Return (x, y) of the center of cell containing provided text 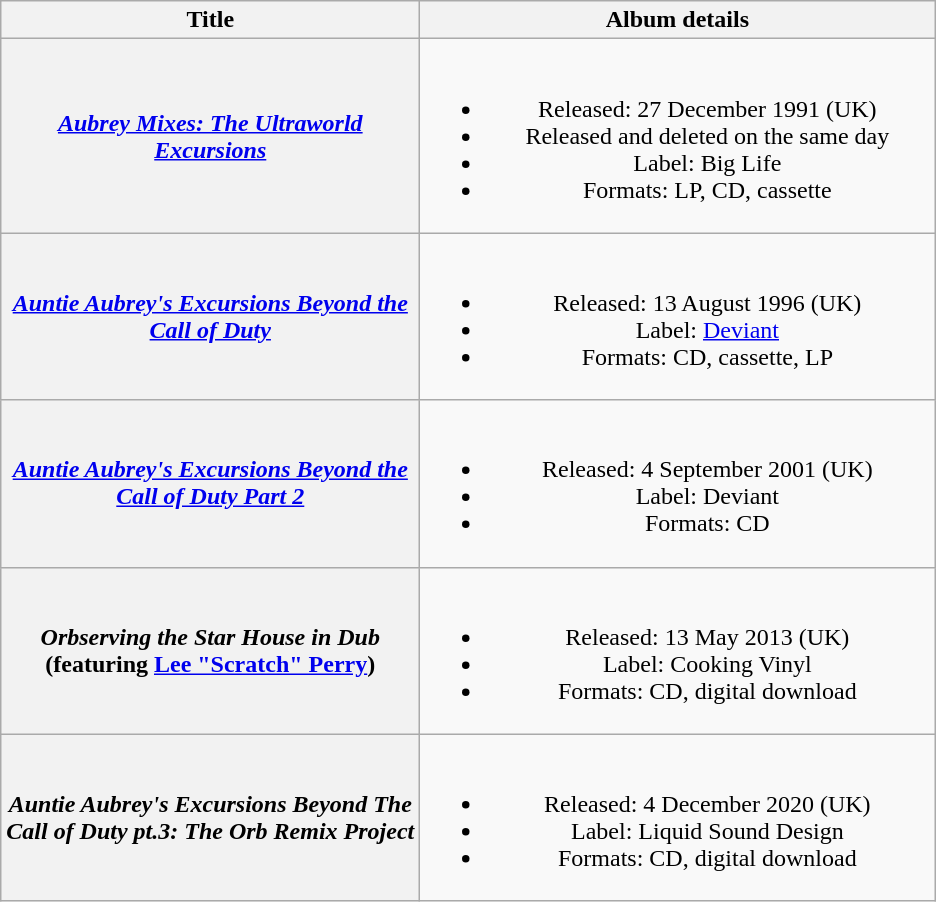
Auntie Aubrey's Excursions Beyond the Call of Duty (210, 316)
Album details (678, 20)
Released: 4 December 2020 (UK)Label: Liquid Sound DesignFormats: CD, digital download (678, 818)
Released: 27 December 1991 (UK)Released and deleted on the same dayLabel: Big LifeFormats: LP, CD, cassette (678, 136)
Auntie Aubrey's Excursions Beyond the Call of Duty Part 2 (210, 484)
Released: 13 May 2013 (UK)Label: Cooking VinylFormats: CD, digital download (678, 650)
Title (210, 20)
Auntie Aubrey's Excursions Beyond The Call of Duty pt.3: The Orb Remix Project (210, 818)
Released: 13 August 1996 (UK)Label: DeviantFormats: CD, cassette, LP (678, 316)
Aubrey Mixes: The Ultraworld Excursions (210, 136)
Released: 4 September 2001 (UK)Label: DeviantFormats: CD (678, 484)
Orbserving the Star House in Dub(featuring Lee "Scratch" Perry) (210, 650)
